Search for the cell housing the specified text and yield its (x, y) center coordinate. 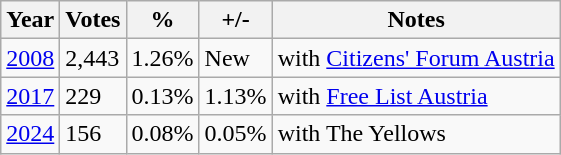
0.13% (162, 96)
2008 (30, 58)
2017 (30, 96)
156 (93, 134)
1.13% (236, 96)
1.26% (162, 58)
with Citizens' Forum Austria (416, 58)
Notes (416, 20)
with The Yellows (416, 134)
% (162, 20)
New (236, 58)
0.08% (162, 134)
Year (30, 20)
with Free List Austria (416, 96)
0.05% (236, 134)
2024 (30, 134)
2,443 (93, 58)
229 (93, 96)
Votes (93, 20)
+/- (236, 20)
